Identify which cell holds the provided text, then report its [X, Y] central coordinate. 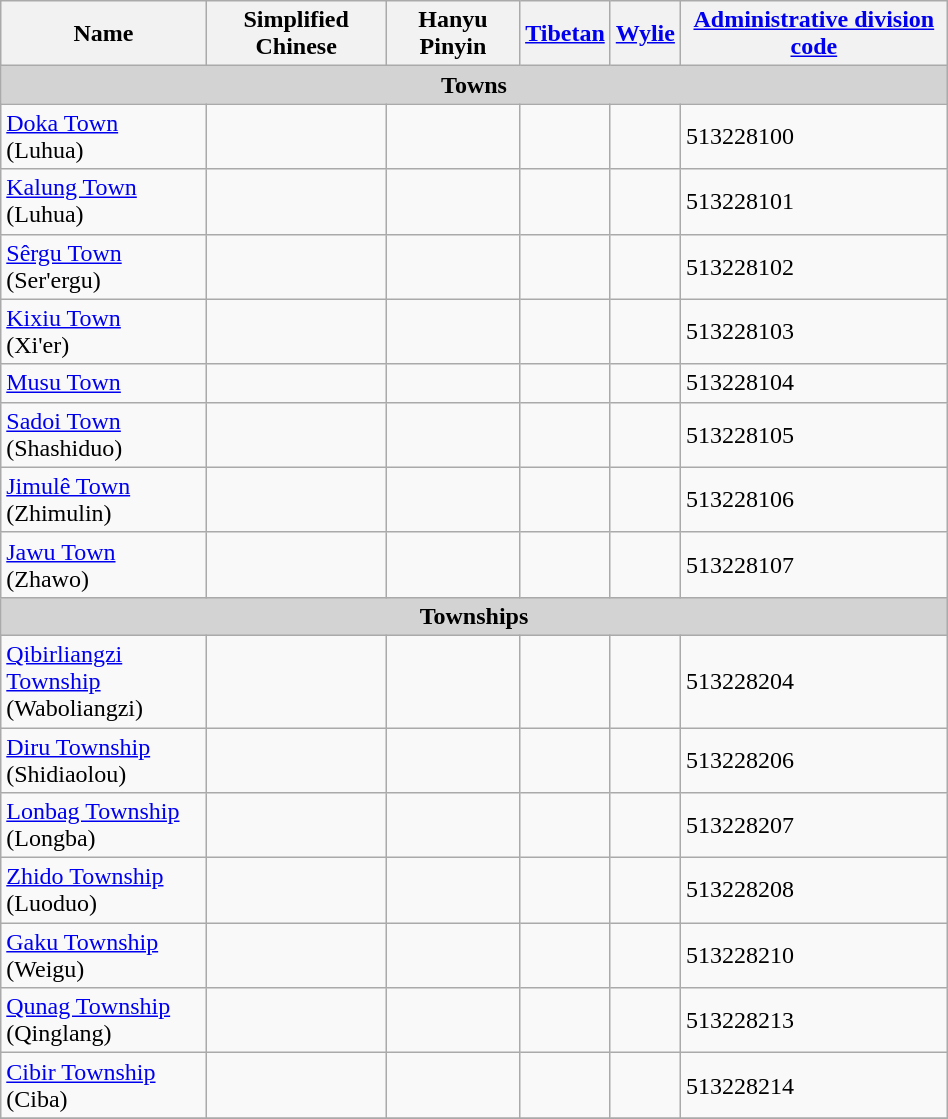
513228100 [814, 136]
513228107 [814, 564]
Doka Town(Luhua) [104, 136]
Zhido Township(Luoduo) [104, 890]
513228206 [814, 760]
Qibirliangzi Township(Waboliangzi) [104, 681]
513228204 [814, 681]
513228102 [814, 266]
Gaku Township(Weigu) [104, 956]
Towns [474, 85]
Jawu Town(Zhawo) [104, 564]
513228101 [814, 202]
Lonbag Township(Longba) [104, 826]
Tibetan [566, 34]
Jimulê Town(Zhimulin) [104, 500]
Sadoi Town(Shashiduo) [104, 434]
513228103 [814, 332]
513228104 [814, 383]
Sêrgu Town(Ser'ergu) [104, 266]
Name [104, 34]
513228210 [814, 956]
513228106 [814, 500]
Townships [474, 616]
513228105 [814, 434]
Simplified Chinese [296, 34]
513228207 [814, 826]
Kixiu Town(Xi'er) [104, 332]
Qunag Township(Qinglang) [104, 1020]
Administrative division code [814, 34]
Diru Township(Shidiaolou) [104, 760]
Kalung Town(Luhua) [104, 202]
Hanyu Pinyin [452, 34]
513228208 [814, 890]
513228213 [814, 1020]
Musu Town [104, 383]
Cibir Township(Ciba) [104, 1086]
Wylie [645, 34]
513228214 [814, 1086]
